Pinpoint the cell where the given text exists, returning its [x, y] midpoint coordinate. 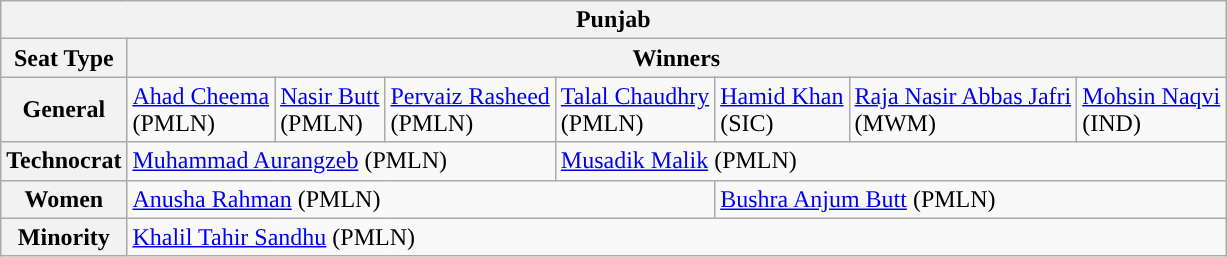
Nasir Butt(PMLN) [330, 110]
Bushra Anjum Butt (PMLN) [970, 199]
Mohsin Naqvi(IND) [1152, 110]
Ahad Cheema(PMLN) [201, 110]
Women [64, 199]
Raja Nasir Abbas Jafri(MWM) [963, 110]
Pervaiz Rasheed(PMLN) [470, 110]
Punjab [614, 20]
Talal Chaudhry(PMLN) [634, 110]
Anusha Rahman (PMLN) [421, 199]
Musadik Malik (PMLN) [890, 161]
Technocrat [64, 161]
Hamid Khan(SIC) [782, 110]
Winners [676, 58]
General [64, 110]
Seat Type [64, 58]
Minority [64, 237]
Khalil Tahir Sandhu (PMLN) [676, 237]
Muhammad Aurangzeb (PMLN) [341, 161]
